Search for the cell housing the specified text and yield its [x, y] center coordinate. 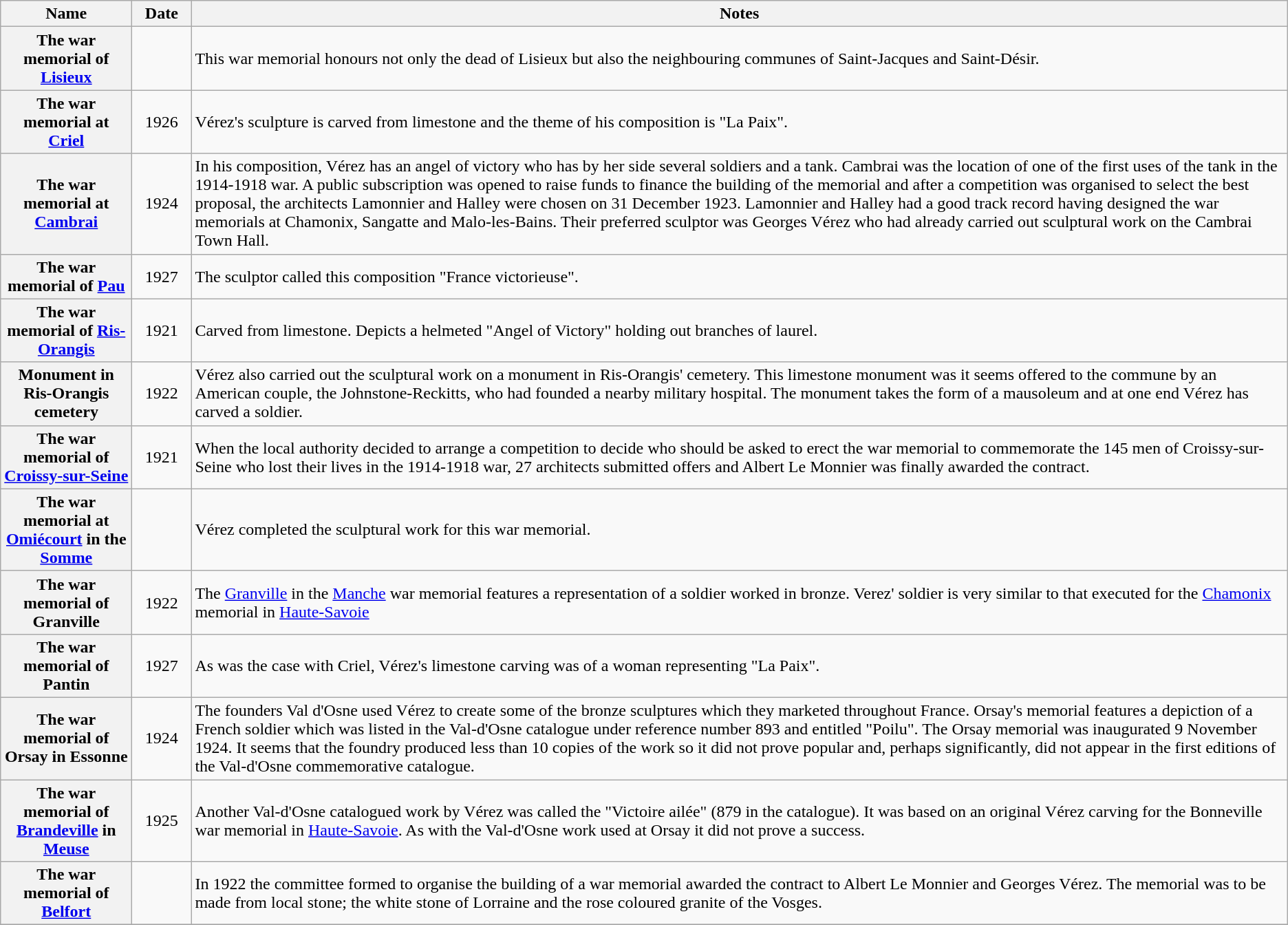
Monument in Ris-Orangis cemetery [66, 394]
1926 [162, 122]
Notes [739, 14]
The war memorial of Ris-Orangis [66, 330]
This war memorial honours not only the dead of Lisieux but also the neighbouring communes of Saint-Jacques and Saint-Désir. [739, 59]
As was the case with Criel, Vérez's limestone carving was of a woman representing "La Paix". [739, 666]
The war memorial at Cambrai [66, 204]
Name [66, 14]
The war memorial of Orsay in Essonne [66, 738]
The war memorial of Croissy-sur-Seine [66, 457]
The war memorial of Brandeville in Meuse [66, 820]
The war memorial of Pau [66, 277]
Date [162, 14]
The war memorial at Omiécourt in the Somme [66, 530]
The war memorial at Criel [66, 122]
The sculptor called this composition "France victorieuse". [739, 277]
Vérez completed the sculptural work for this war memorial. [739, 530]
The war memorial of Pantin [66, 666]
1925 [162, 820]
The war memorial of Granville [66, 602]
The war memorial of Belfort [66, 893]
Carved from limestone. Depicts a helmeted "Angel of Victory" holding out branches of laurel. [739, 330]
Vérez's sculpture is carved from limestone and the theme of his composition is "La Paix". [739, 122]
The war memorial of Lisieux [66, 59]
